Find where the given text appears and provide that cell's center as (X, Y) coordinate. 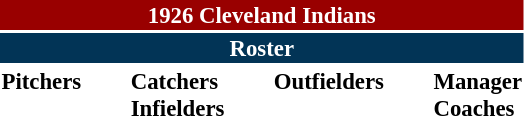
1926 Cleveland Indians (262, 15)
Roster (262, 48)
